Return (X, Y) of the center of cell containing provided text 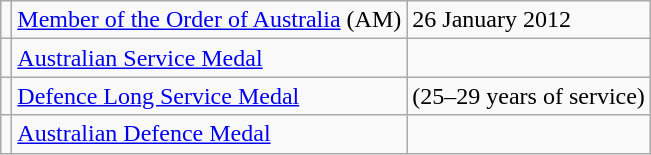
Australian Defence Medal (210, 134)
26 January 2012 (529, 20)
Australian Service Medal (210, 58)
Defence Long Service Medal (210, 96)
Member of the Order of Australia (AM) (210, 20)
(25–29 years of service) (529, 96)
